Capture the cell that displays the provided text and extract its (x, y) central coordinate. 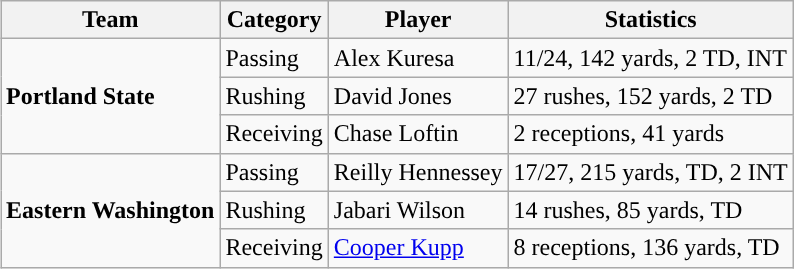
Category (274, 20)
11/24, 142 yards, 2 TD, INT (650, 58)
Portland State (110, 96)
2 receptions, 41 yards (650, 134)
Team (110, 20)
14 rushes, 85 yards, TD (650, 210)
Alex Kuresa (418, 58)
Eastern Washington (110, 210)
Reilly Hennessey (418, 172)
Jabari Wilson (418, 210)
Player (418, 20)
27 rushes, 152 yards, 2 TD (650, 96)
17/27, 215 yards, TD, 2 INT (650, 172)
Chase Loftin (418, 134)
8 receptions, 136 yards, TD (650, 248)
David Jones (418, 96)
Statistics (650, 20)
Cooper Kupp (418, 248)
